Scan for the cell matching the given text and deliver its [X, Y] coordinate at center. 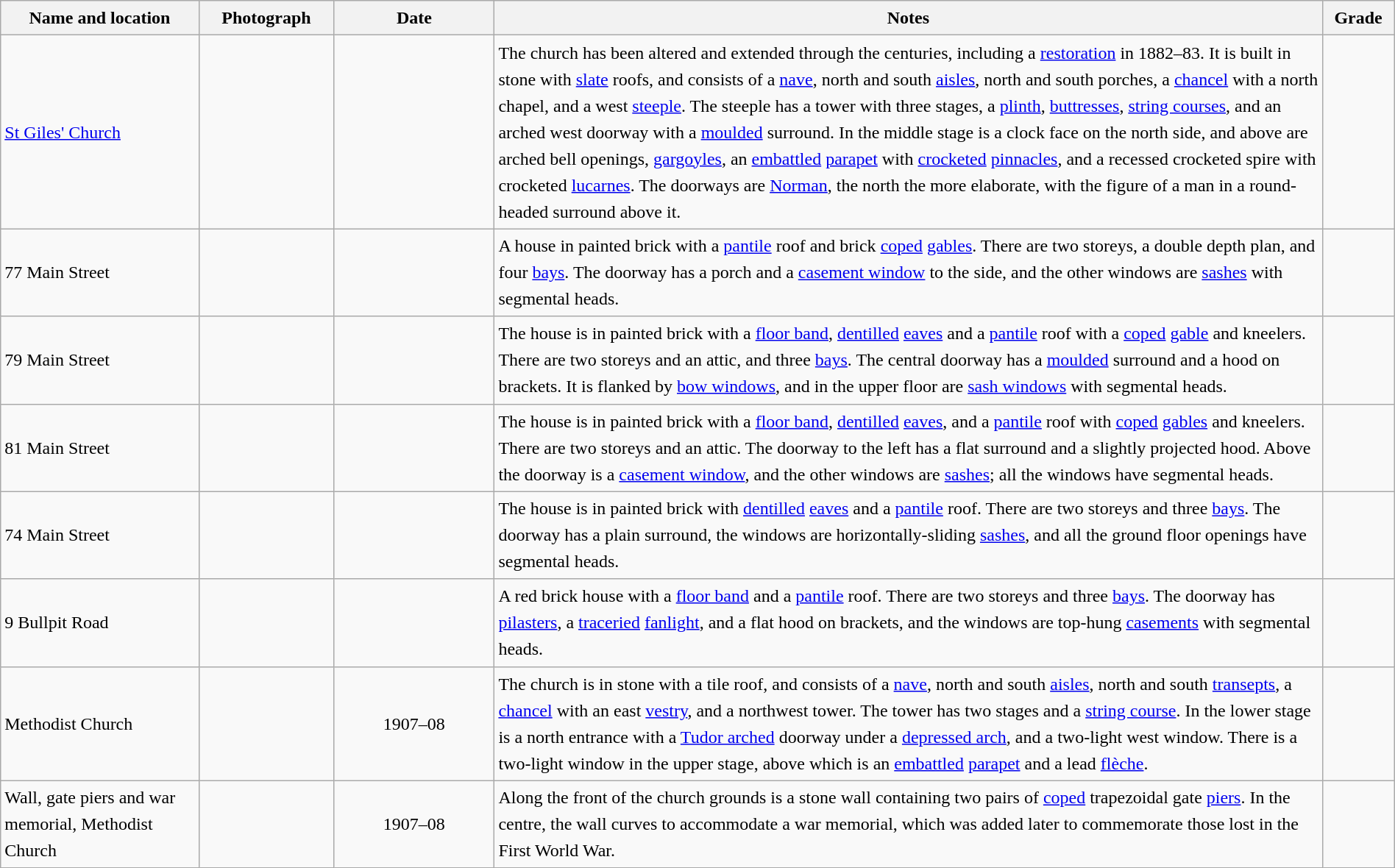
74 Main Street [100, 536]
Photograph [266, 18]
Notes [908, 18]
9 Bullpit Road [100, 622]
81 Main Street [100, 447]
Grade [1358, 18]
Wall, gate piers and war memorial, Methodist Church [100, 824]
Name and location [100, 18]
Methodist Church [100, 724]
Date [414, 18]
St Giles' Church [100, 132]
79 Main Street [100, 360]
77 Main Street [100, 272]
